Return [X, Y] of the center of cell containing provided text 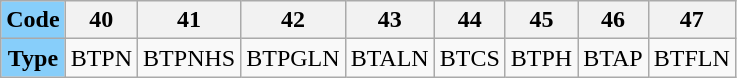
46 [613, 20]
42 [293, 20]
45 [541, 20]
47 [692, 20]
BTPGLN [293, 58]
BTPNHS [190, 58]
Code [33, 20]
BTAP [613, 58]
Type [33, 58]
44 [470, 20]
BTCS [470, 58]
BTPN [101, 58]
41 [190, 20]
BTPH [541, 58]
BTALN [390, 58]
43 [390, 20]
40 [101, 20]
BTFLN [692, 58]
